Locate the cell with the specified text and output its [x, y] center coordinate. 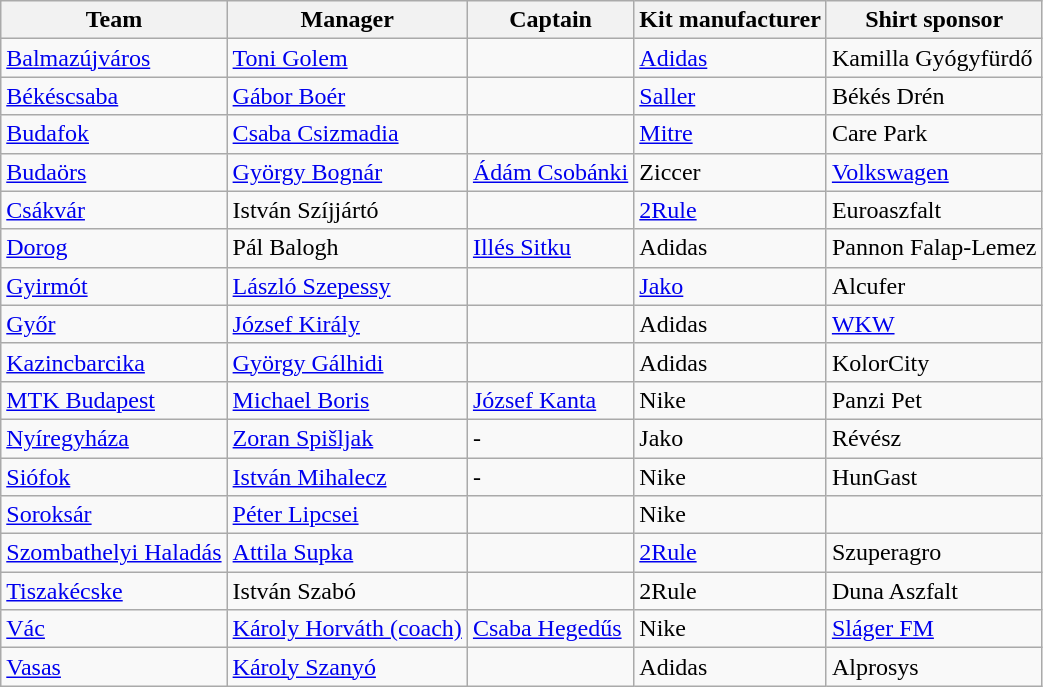
Révész [934, 438]
Mitre [730, 134]
Care Park [934, 134]
Ziccer [730, 172]
Csaba Csizmadia [347, 134]
WKW [934, 324]
Pannon Falap-Lemez [934, 248]
Budaörs [114, 172]
Euroaszfalt [934, 210]
Szuperagro [934, 553]
Panzi Pet [934, 400]
Budafok [114, 134]
Nyíregyháza [114, 438]
Kazincbarcika [114, 362]
Tiszakécske [114, 591]
Attila Supka [347, 553]
Captain [550, 20]
Dorog [114, 248]
Károly Horváth (coach) [347, 629]
Gyirmót [114, 286]
György Gálhidi [347, 362]
József Kanta [550, 400]
Shirt sponsor [934, 20]
Gábor Boér [347, 96]
Team [114, 20]
László Szepessy [347, 286]
KolorCity [934, 362]
István Mihalecz [347, 477]
Péter Lipcsei [347, 515]
Manager [347, 20]
Ádám Csobánki [550, 172]
Pál Balogh [347, 248]
Vác [114, 629]
Csákvár [114, 210]
Békéscsaba [114, 96]
György Bognár [347, 172]
Vasas [114, 667]
József Király [347, 324]
Kamilla Gyógyfürdő [934, 58]
Szombathelyi Haladás [114, 553]
Siófok [114, 477]
Illés Sitku [550, 248]
Saller [730, 96]
Károly Szanyó [347, 667]
MTK Budapest [114, 400]
Alprosys [934, 667]
István Szabó [347, 591]
Soroksár [114, 515]
Sláger FM [934, 629]
István Szíjjártó [347, 210]
Toni Golem [347, 58]
HunGast [934, 477]
Alcufer [934, 286]
Békés Drén [934, 96]
Kit manufacturer [730, 20]
Csaba Hegedűs [550, 629]
Michael Boris [347, 400]
Volkswagen [934, 172]
Balmazújváros [114, 58]
Zoran Spišljak [347, 438]
Győr [114, 324]
Duna Aszfalt [934, 591]
